Identify which cell holds the provided text, then report its [x, y] central coordinate. 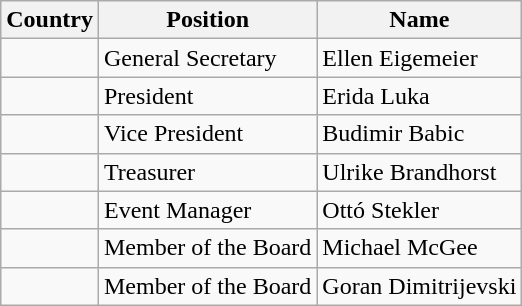
Ottó Stekler [420, 210]
Michael McGee [420, 248]
Name [420, 20]
General Secretary [207, 58]
President [207, 96]
Vice President [207, 134]
Goran Dimitrijevski [420, 286]
Treasurer [207, 172]
Country [50, 20]
Event Manager [207, 210]
Position [207, 20]
Budimir Babic [420, 134]
Ulrike Brandhorst [420, 172]
Ellen Eigemeier [420, 58]
Erida Luka [420, 96]
